Provide the (x, y) coordinate of the cell's center where the given text is located.  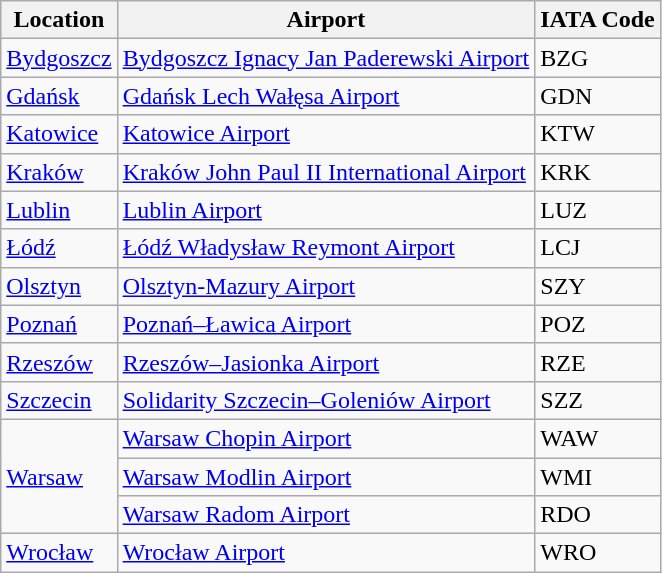
RZE (598, 362)
Solidarity Szczecin–Goleniów Airport (326, 400)
LUZ (598, 210)
BZG (598, 58)
Łódź (59, 248)
Bydgoszcz Ignacy Jan Paderewski Airport (326, 58)
Olsztyn (59, 286)
Lublin (59, 210)
Poznań (59, 324)
Lublin Airport (326, 210)
Kraków (59, 172)
Warsaw Radom Airport (326, 515)
Wrocław (59, 553)
Kraków John Paul II International Airport (326, 172)
Warsaw Modlin Airport (326, 477)
Łódź Władysław Reymont Airport (326, 248)
KRK (598, 172)
Location (59, 20)
LCJ (598, 248)
GDN (598, 96)
Bydgoszcz (59, 58)
Rzeszów–Jasionka Airport (326, 362)
Katowice (59, 134)
IATA Code (598, 20)
Katowice Airport (326, 134)
Gdańsk Lech Wałęsa Airport (326, 96)
POZ (598, 324)
Szczecin (59, 400)
Poznań–Ławica Airport (326, 324)
RDO (598, 515)
Warsaw (59, 476)
Gdańsk (59, 96)
Wrocław Airport (326, 553)
Olsztyn-Mazury Airport (326, 286)
Airport (326, 20)
WAW (598, 438)
Rzeszów (59, 362)
WRO (598, 553)
SZZ (598, 400)
SZY (598, 286)
WMI (598, 477)
Warsaw Chopin Airport (326, 438)
KTW (598, 134)
